For the text-containing cell, return its midpoint in [x, y] coordinate format. 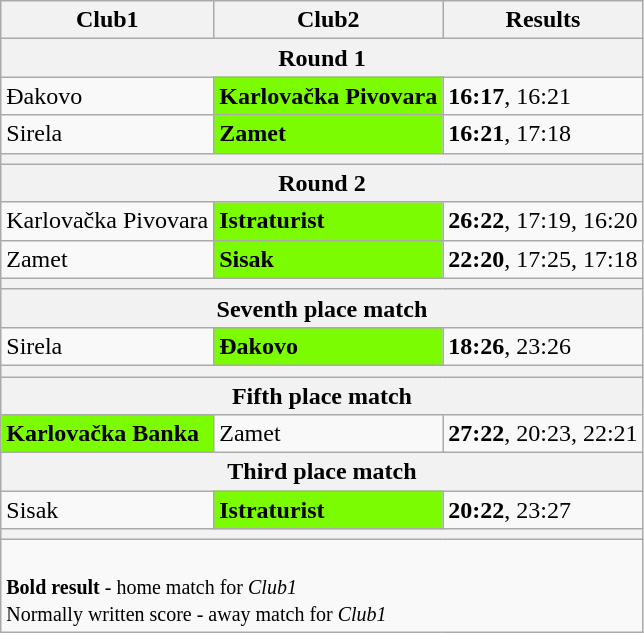
Third place match [322, 472]
27:22, 20:23, 22:21 [543, 434]
22:20, 17:25, 17:18 [543, 259]
Fifth place match [322, 395]
Results [543, 20]
Karlovačka Banka [108, 434]
Bold result - home match for Club1 Normally written score - away match for Club1 [322, 586]
Round 1 [322, 58]
Club2 [328, 20]
16:21, 17:18 [543, 134]
20:22, 23:27 [543, 510]
18:26, 23:26 [543, 346]
16:17, 16:21 [543, 96]
Seventh place match [322, 308]
Round 2 [322, 183]
Club1 [108, 20]
26:22, 17:19, 16:20 [543, 221]
